Return the [X, Y] coordinate for the center point of the cell that contains the specified text.  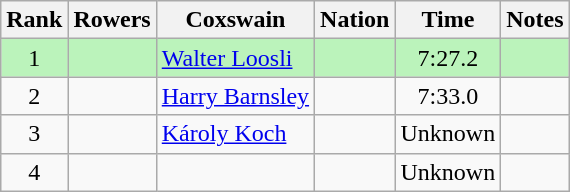
Nation [355, 20]
Rank [34, 20]
4 [34, 172]
Coxswain [235, 20]
7:27.2 [448, 58]
1 [34, 58]
Rowers [112, 20]
Károly Koch [235, 134]
Time [448, 20]
7:33.0 [448, 96]
Harry Barnsley [235, 96]
Walter Loosli [235, 58]
2 [34, 96]
3 [34, 134]
Notes [535, 20]
